Provide the [X, Y] coordinate of the cell's center where the given text is located.  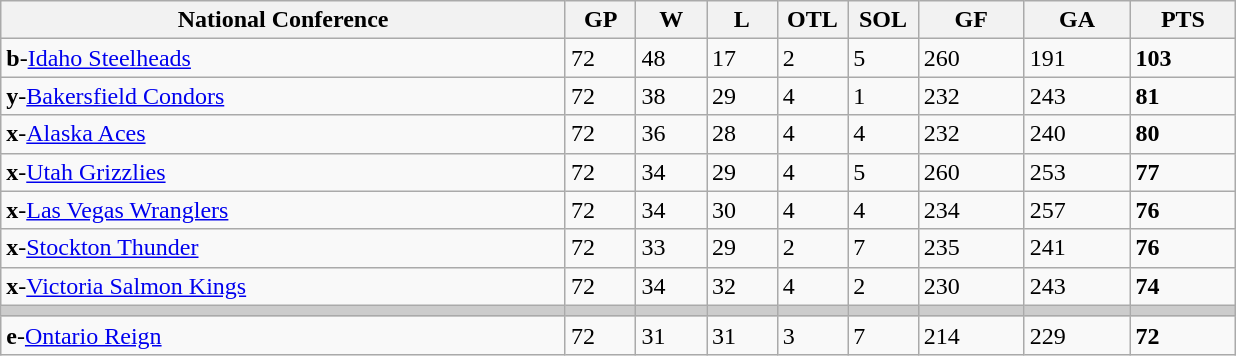
234 [971, 210]
191 [1077, 58]
77 [1183, 172]
x-Las Vegas Wranglers [284, 210]
y-Bakersfield Condors [284, 96]
1 [884, 96]
W [672, 20]
SOL [884, 20]
257 [1077, 210]
OTL [812, 20]
38 [672, 96]
240 [1077, 134]
GA [1077, 20]
x-Stockton Thunder [284, 248]
214 [971, 335]
241 [1077, 248]
e-Ontario Reign [284, 335]
L [742, 20]
x-Victoria Salmon Kings [284, 286]
33 [672, 248]
74 [1183, 286]
32 [742, 286]
80 [1183, 134]
x-Utah Grizzlies [284, 172]
229 [1077, 335]
81 [1183, 96]
3 [812, 335]
PTS [1183, 20]
230 [971, 286]
National Conference [284, 20]
GP [600, 20]
235 [971, 248]
253 [1077, 172]
48 [672, 58]
36 [672, 134]
28 [742, 134]
30 [742, 210]
17 [742, 58]
b-Idaho Steelheads [284, 58]
x-Alaska Aces [284, 134]
103 [1183, 58]
GF [971, 20]
